Identify which cell holds the provided text, then report its [x, y] central coordinate. 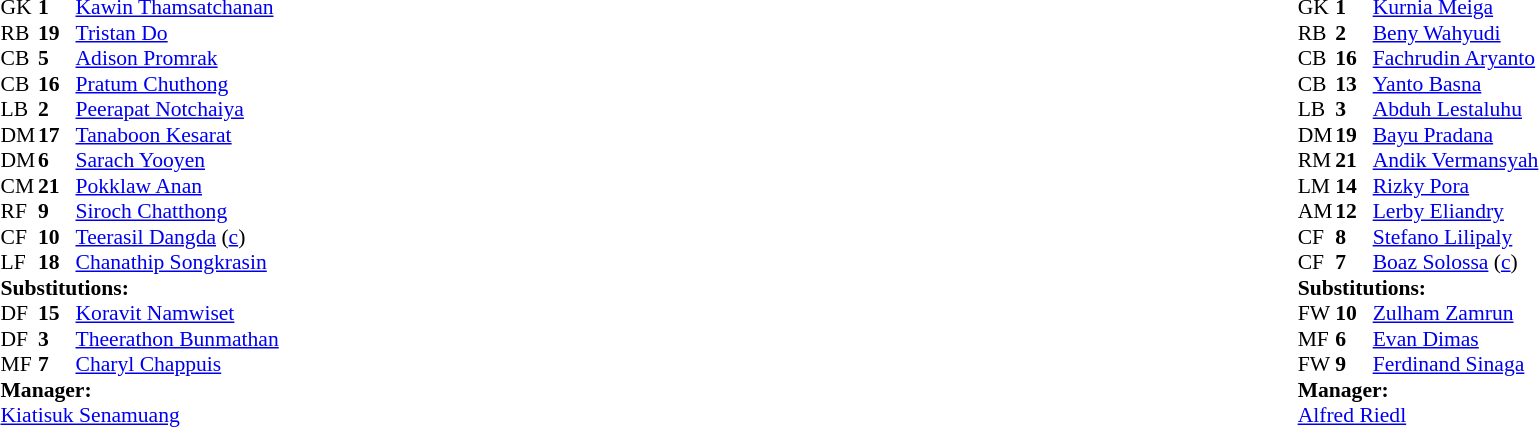
Ferdinand Sinaga [1456, 365]
Yanto Basna [1456, 84]
Peerapat Notchaiya [178, 109]
14 [1354, 186]
Stefano Lilipaly [1456, 237]
Boaz Solossa (c) [1456, 263]
Beny Wahyudi [1456, 33]
Adison Promrak [178, 59]
Theerathon Bunmathan [178, 339]
Lerby Eliandry [1456, 211]
LF [19, 263]
Tristan Do [178, 33]
Zulham Zamrun [1456, 313]
Siroch Chatthong [178, 211]
Sarach Yooyen [178, 161]
Rizky Pora [1456, 186]
Evan Dimas [1456, 339]
Teerasil Dangda (c) [178, 237]
8 [1354, 237]
Abduh Lestaluhu [1456, 109]
Bayu Pradana [1456, 135]
CM [19, 186]
RF [19, 211]
12 [1354, 211]
AM [1317, 211]
5 [57, 59]
Andik Vermansyah [1456, 161]
Pokklaw Anan [178, 186]
Koravit Namwiset [178, 313]
LM [1317, 186]
Tanaboon Kesarat [178, 135]
15 [57, 313]
17 [57, 135]
13 [1354, 84]
Chanathip Songkrasin [178, 263]
18 [57, 263]
Charyl Chappuis [178, 365]
Fachrudin Aryanto [1456, 59]
RM [1317, 161]
Pratum Chuthong [178, 84]
